Scan for the cell matching the given text and deliver its [X, Y] coordinate at center. 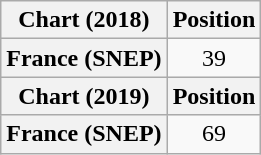
69 [214, 134]
Chart (2019) [84, 96]
Chart (2018) [84, 20]
39 [214, 58]
